Output the [X, Y] coordinate of the center of the cell containing the given text.  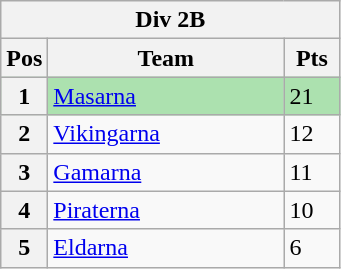
Div 2B [170, 20]
2 [24, 134]
Masarna [166, 96]
6 [312, 248]
Piraterna [166, 210]
10 [312, 210]
4 [24, 210]
11 [312, 172]
3 [24, 172]
5 [24, 248]
21 [312, 96]
Eldarna [166, 248]
Gamarna [166, 172]
Pos [24, 58]
Team [166, 58]
Pts [312, 58]
1 [24, 96]
Vikingarna [166, 134]
12 [312, 134]
